Detect which cell encompasses the target text, then output its [x, y] center coordinate. 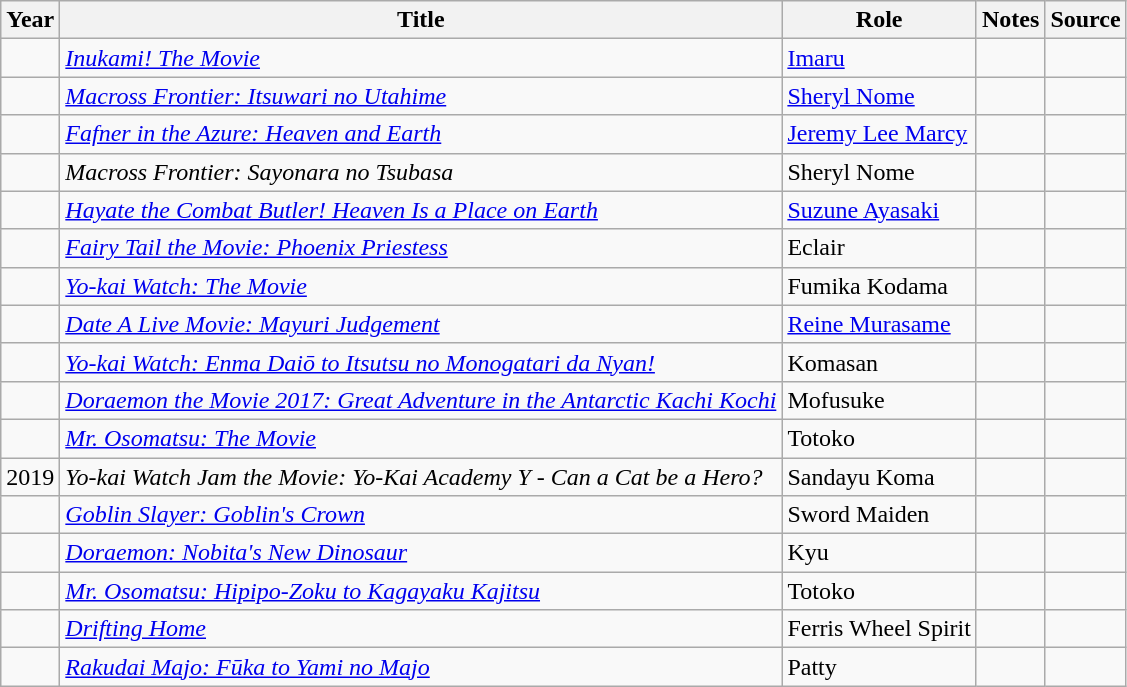
Macross Frontier: Sayonara no Tsubasa [421, 172]
Yo-kai Watch: The Movie [421, 286]
Fumika Kodama [880, 286]
Title [421, 20]
2019 [30, 477]
Mr. Osomatsu: The Movie [421, 438]
Hayate the Combat Butler! Heaven Is a Place on Earth [421, 210]
Goblin Slayer: Goblin's Crown [421, 515]
Drifting Home [421, 629]
Suzune Ayasaki [880, 210]
Doraemon: Nobita's New Dinosaur [421, 553]
Fafner in the Azure: Heaven and Earth [421, 134]
Yo-kai Watch Jam the Movie: Yo-Kai Academy Y - Can a Cat be a Hero? [421, 477]
Sword Maiden [880, 515]
Komasan [880, 362]
Year [30, 20]
Imaru [880, 58]
Mofusuke [880, 400]
Mr. Osomatsu: Hipipo-Zoku to Kagayaku Kajitsu [421, 591]
Patty [880, 667]
Date A Live Movie: Mayuri Judgement [421, 324]
Inukami! The Movie [421, 58]
Role [880, 20]
Jeremy Lee Marcy [880, 134]
Eclair [880, 248]
Rakudai Majo: Fūka to Yami no Majo [421, 667]
Kyu [880, 553]
Macross Frontier: Itsuwari no Utahime [421, 96]
Notes [1010, 20]
Ferris Wheel Spirit [880, 629]
Yo-kai Watch: Enma Daiō to Itsutsu no Monogatari da Nyan! [421, 362]
Fairy Tail the Movie: Phoenix Priestess [421, 248]
Source [1086, 20]
Doraemon the Movie 2017: Great Adventure in the Antarctic Kachi Kochi [421, 400]
Reine Murasame [880, 324]
Sandayu Koma [880, 477]
